Scan for the cell matching the given text and deliver its (X, Y) coordinate at center. 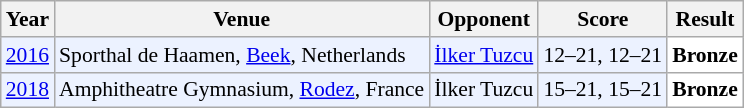
Venue (242, 19)
Result (705, 19)
Year (28, 19)
Score (602, 19)
15–21, 15–21 (602, 90)
2016 (28, 55)
2018 (28, 90)
Sporthal de Haamen, Beek, Netherlands (242, 55)
Amphitheatre Gymnasium, Rodez, France (242, 90)
12–21, 12–21 (602, 55)
Opponent (484, 19)
